Provide the (X, Y) coordinate of the cell's center where the given text is located.  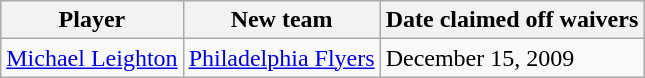
Michael Leighton (92, 58)
December 15, 2009 (512, 58)
Date claimed off waivers (512, 20)
Player (92, 20)
Philadelphia Flyers (282, 58)
New team (282, 20)
